Return the [X, Y] coordinate for the center point of the cell that contains the specified text.  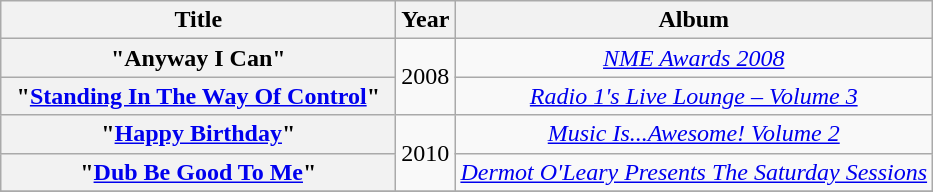
Year [426, 20]
"Happy Birthday" [198, 134]
Radio 1's Live Lounge – Volume 3 [694, 96]
Dermot O'Leary Presents The Saturday Sessions [694, 172]
"Standing In The Way Of Control" [198, 96]
Title [198, 20]
2010 [426, 153]
"Dub Be Good To Me" [198, 172]
Music Is...Awesome! Volume 2 [694, 134]
Album [694, 20]
NME Awards 2008 [694, 58]
"Anyway I Can" [198, 58]
2008 [426, 77]
